Scan for the cell matching the given text and deliver its [X, Y] coordinate at center. 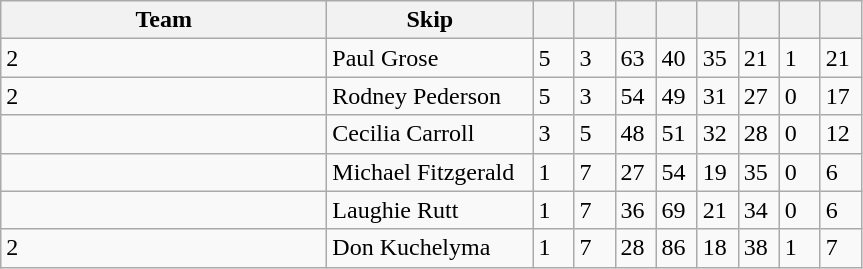
19 [718, 172]
18 [718, 248]
48 [636, 134]
40 [676, 58]
34 [758, 210]
51 [676, 134]
63 [636, 58]
69 [676, 210]
17 [840, 96]
Michael Fitzgerald [430, 172]
Paul Grose [430, 58]
38 [758, 248]
Team [164, 20]
31 [718, 96]
86 [676, 248]
49 [676, 96]
Don Kuchelyma [430, 248]
32 [718, 134]
12 [840, 134]
Laughie Rutt [430, 210]
Skip [430, 20]
36 [636, 210]
Cecilia Carroll [430, 134]
Rodney Pederson [430, 96]
